Return [x, y] of the center of cell containing provided text 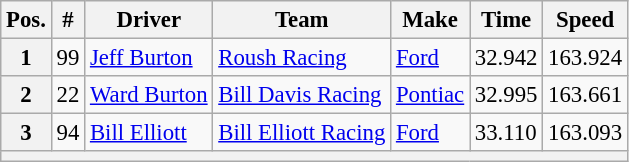
Roush Racing [302, 58]
Pos. [26, 20]
Bill Elliott [149, 133]
163.661 [586, 95]
Pontiac [430, 95]
Driver [149, 20]
# [68, 20]
Team [302, 20]
Bill Elliott Racing [302, 133]
3 [26, 133]
Ward Burton [149, 95]
163.093 [586, 133]
94 [68, 133]
32.995 [506, 95]
Time [506, 20]
163.924 [586, 58]
2 [26, 95]
99 [68, 58]
1 [26, 58]
Speed [586, 20]
Bill Davis Racing [302, 95]
Make [430, 20]
32.942 [506, 58]
Jeff Burton [149, 58]
22 [68, 95]
33.110 [506, 133]
